Capture the cell that displays the provided text and extract its [X, Y] central coordinate. 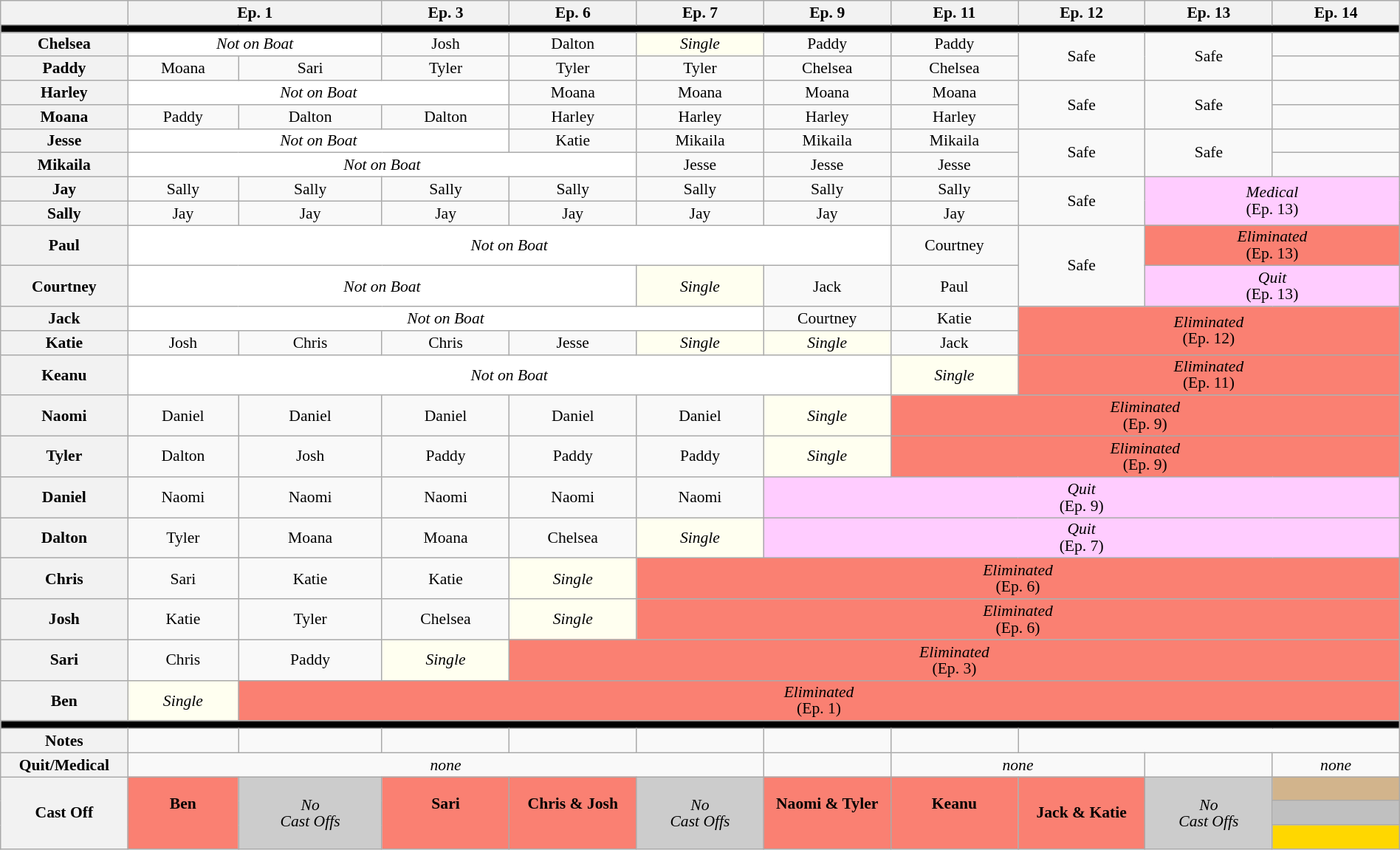
Eliminated(Ep. 1) [820, 700]
Chris & Josh [573, 813]
Eliminated(Ep. 11) [1209, 375]
Ep. 12 [1082, 13]
Jack & Katie [1082, 813]
Eliminated(Ep. 12) [1209, 331]
Quit(Ep. 13) [1273, 287]
Eliminated(Ep. 13) [1273, 245]
Ep. 1 [255, 13]
Ep. 13 [1209, 13]
Quit(Ep. 9) [1081, 498]
Ep. 3 [445, 13]
Cast Off [64, 813]
Ep. 9 [827, 13]
Ep. 11 [954, 13]
Notes [64, 741]
Ep. 6 [573, 13]
Naomi & Tyler [827, 813]
Medical(Ep. 13) [1273, 201]
Quit/Medical [64, 765]
Ep. 7 [700, 13]
Ep. 14 [1336, 13]
Quit(Ep. 7) [1081, 538]
Eliminated(Ep. 3) [955, 660]
